Capture the cell that displays the provided text and extract its [X, Y] central coordinate. 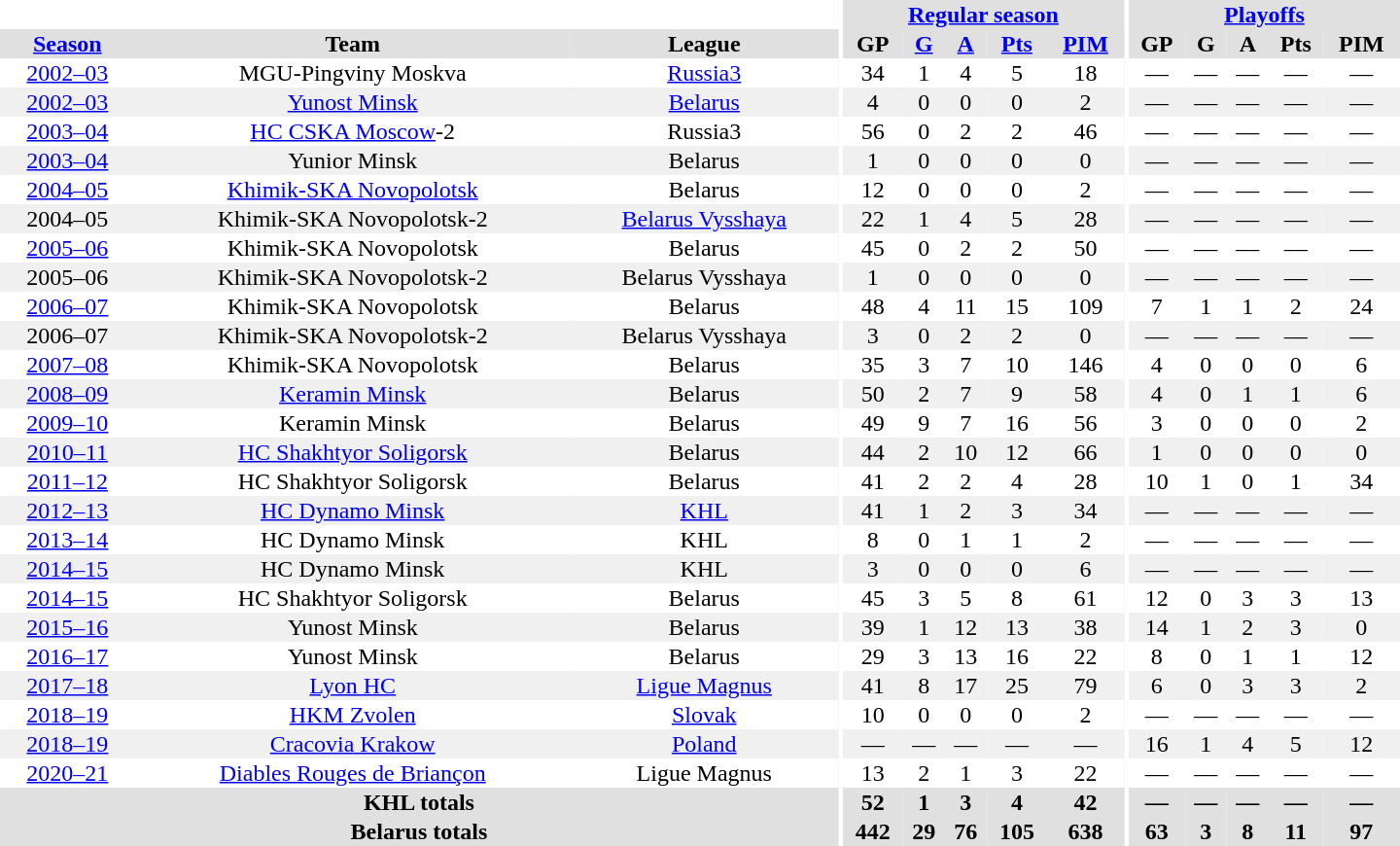
Poland [704, 744]
61 [1085, 598]
MGU-Pingviny Moskva [353, 73]
2009–10 [68, 423]
2011–12 [68, 481]
58 [1085, 394]
18 [1085, 73]
109 [1085, 306]
Playoffs [1264, 15]
105 [1017, 831]
League [704, 44]
HC CSKA Moscow-2 [353, 131]
76 [966, 831]
48 [873, 306]
44 [873, 452]
Lyon HC [353, 686]
Yunior Minsk [353, 160]
Belarus totals [419, 831]
638 [1085, 831]
2016–17 [68, 656]
35 [873, 365]
15 [1017, 306]
38 [1085, 627]
Team [353, 44]
2010–11 [68, 452]
52 [873, 802]
25 [1017, 686]
39 [873, 627]
HKM Zvolen [353, 715]
Season [68, 44]
2013–14 [68, 540]
2012–13 [68, 511]
Cracovia Krakow [353, 744]
2017–18 [68, 686]
2015–16 [68, 627]
66 [1085, 452]
146 [1085, 365]
17 [966, 686]
24 [1361, 306]
KHL totals [419, 802]
79 [1085, 686]
Regular season [984, 15]
46 [1085, 131]
2007–08 [68, 365]
42 [1085, 802]
442 [873, 831]
14 [1157, 627]
Diables Rouges de Briançon [353, 773]
Slovak [704, 715]
2020–21 [68, 773]
2008–09 [68, 394]
97 [1361, 831]
63 [1157, 831]
49 [873, 423]
